From the cell containing the given text, extract its center point as [X, Y] coordinate. 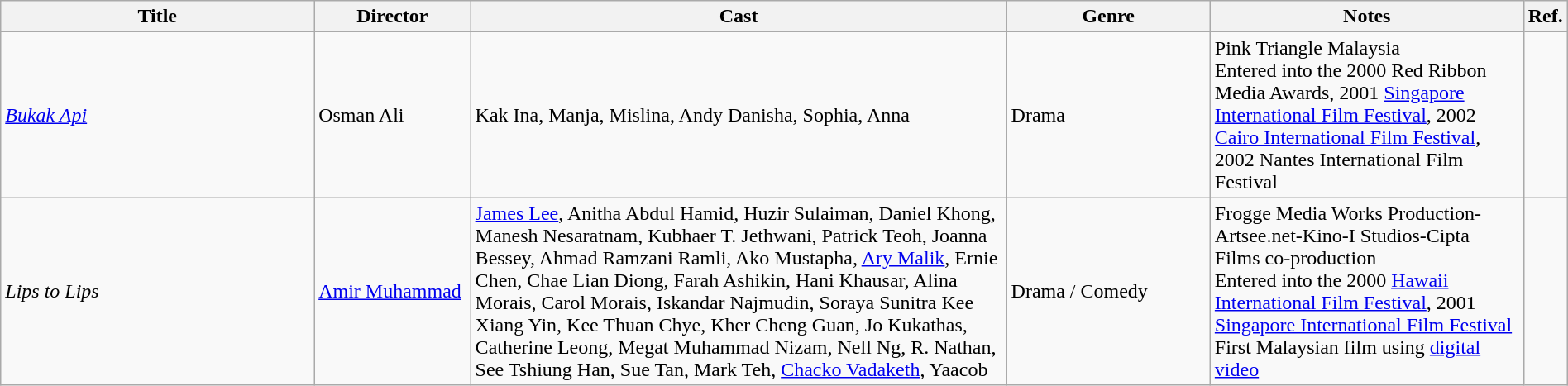
Ref. [1545, 17]
Amir Muhammad [392, 291]
Director [392, 17]
Cast [739, 17]
Bukak Api [157, 115]
Title [157, 17]
Osman Ali [392, 115]
Genre [1108, 17]
Lips to Lips [157, 291]
Notes [1366, 17]
Drama / Comedy [1108, 291]
Kak Ina, Manja, Mislina, Andy Danisha, Sophia, Anna [739, 115]
Drama [1108, 115]
